Scan for the cell matching the given text and deliver its (X, Y) coordinate at center. 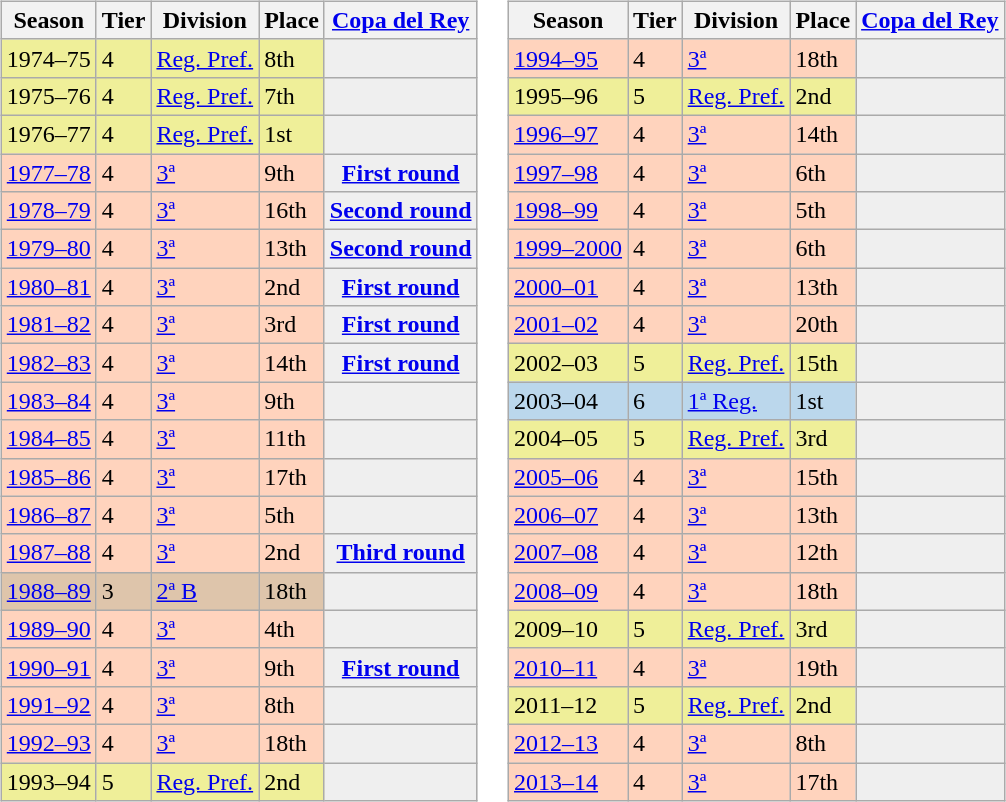
1976–77 (48, 134)
11th (292, 439)
1996–97 (568, 134)
1999–2000 (568, 249)
Third round (400, 553)
20th (823, 325)
16th (292, 211)
7th (292, 96)
12th (823, 553)
1983–84 (48, 401)
1974–75 (48, 58)
1985–86 (48, 477)
1991–92 (48, 705)
1988–89 (48, 591)
1984–85 (48, 439)
2004–05 (568, 439)
2006–07 (568, 515)
1987–88 (48, 553)
1990–91 (48, 667)
1ª Reg. (736, 401)
1978–79 (48, 211)
1982–83 (48, 363)
2012–13 (568, 743)
1980–81 (48, 287)
2008–09 (568, 591)
2011–12 (568, 705)
1989–90 (48, 629)
1992–93 (48, 743)
2005–06 (568, 477)
1993–94 (48, 781)
1998–99 (568, 211)
4th (292, 629)
2003–04 (568, 401)
2002–03 (568, 363)
1981–82 (48, 325)
1994–95 (568, 58)
3 (124, 591)
2010–11 (568, 667)
6 (656, 401)
2007–08 (568, 553)
2000–01 (568, 287)
1977–78 (48, 173)
2013–14 (568, 781)
1997–98 (568, 173)
19th (823, 667)
2ª B (205, 591)
1986–87 (48, 515)
1975–76 (48, 96)
1979–80 (48, 249)
1995–96 (568, 96)
2001–02 (568, 325)
2009–10 (568, 629)
